Output the [x, y] coordinate of the center of the cell containing the given text.  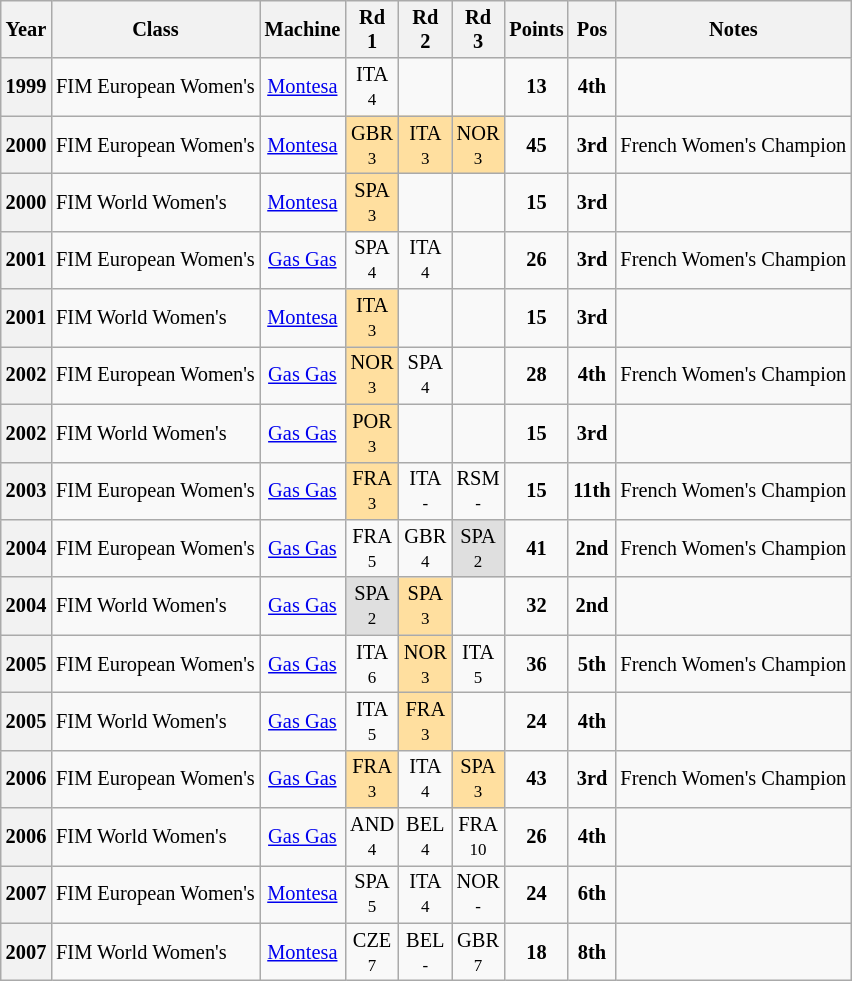
32 [536, 606]
Class [155, 29]
13 [536, 87]
36 [536, 664]
43 [536, 779]
45 [536, 145]
BEL- [426, 952]
28 [536, 375]
GBR4 [426, 548]
Points [536, 29]
FRA10 [478, 837]
ITA6 [372, 664]
6th [592, 894]
Year [26, 29]
GBR3 [372, 145]
Rd3 [478, 29]
2003 [26, 491]
Rd2 [426, 29]
8th [592, 952]
Machine [303, 29]
ITA- [426, 491]
FRA5 [372, 548]
RSM- [478, 491]
Notes [734, 29]
AND4 [372, 837]
SPA5 [372, 894]
1999 [26, 87]
NOR- [478, 894]
Pos [592, 29]
11th [592, 491]
CZE7 [372, 952]
BEL4 [426, 837]
18 [536, 952]
POR3 [372, 433]
5th [592, 664]
Rd1 [372, 29]
41 [536, 548]
GBR7 [478, 952]
